Search for the cell housing the specified text and yield its (X, Y) center coordinate. 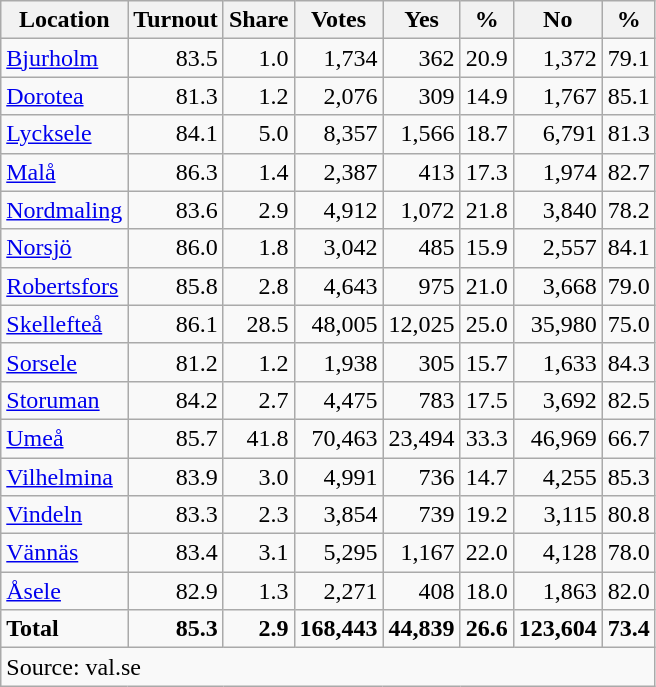
4,255 (558, 477)
8,357 (338, 134)
Åsele (64, 591)
123,604 (558, 629)
82.9 (176, 591)
83.5 (176, 58)
Sorsele (64, 362)
28.5 (258, 324)
83.4 (176, 553)
1.8 (258, 248)
86.1 (176, 324)
4,643 (338, 286)
736 (422, 477)
48,005 (338, 324)
22.0 (486, 553)
82.7 (628, 172)
3.0 (258, 477)
309 (422, 96)
83.9 (176, 477)
82.5 (628, 400)
Lycksele (64, 134)
Vännäs (64, 553)
3,840 (558, 210)
362 (422, 58)
2.8 (258, 286)
783 (422, 400)
6,791 (558, 134)
85.7 (176, 438)
20.9 (486, 58)
413 (422, 172)
83.3 (176, 515)
2,557 (558, 248)
1,167 (422, 553)
21.0 (486, 286)
408 (422, 591)
5,295 (338, 553)
Skellefteå (64, 324)
739 (422, 515)
19.2 (486, 515)
1,863 (558, 591)
1.4 (258, 172)
Robertsfors (64, 286)
2.7 (258, 400)
83.6 (176, 210)
975 (422, 286)
1,974 (558, 172)
1,633 (558, 362)
4,912 (338, 210)
Location (64, 20)
2,387 (338, 172)
73.4 (628, 629)
79.0 (628, 286)
No (558, 20)
Storuman (64, 400)
2,271 (338, 591)
81.2 (176, 362)
1.3 (258, 591)
4,475 (338, 400)
1,938 (338, 362)
Source: val.se (328, 667)
84.3 (628, 362)
Votes (338, 20)
17.3 (486, 172)
21.8 (486, 210)
1.0 (258, 58)
3.1 (258, 553)
86.0 (176, 248)
86.3 (176, 172)
14.9 (486, 96)
23,494 (422, 438)
17.5 (486, 400)
485 (422, 248)
80.8 (628, 515)
1,072 (422, 210)
1,566 (422, 134)
Malå (64, 172)
1,734 (338, 58)
3,692 (558, 400)
2,076 (338, 96)
Vindeln (64, 515)
Share (258, 20)
Vilhelmina (64, 477)
1,372 (558, 58)
1,767 (558, 96)
79.1 (628, 58)
84.2 (176, 400)
46,969 (558, 438)
3,668 (558, 286)
Norsjö (64, 248)
66.7 (628, 438)
Dorotea (64, 96)
15.7 (486, 362)
Turnout (176, 20)
4,128 (558, 553)
Yes (422, 20)
2.3 (258, 515)
82.0 (628, 591)
18.0 (486, 591)
12,025 (422, 324)
78.0 (628, 553)
41.8 (258, 438)
168,443 (338, 629)
44,839 (422, 629)
35,980 (558, 324)
305 (422, 362)
18.7 (486, 134)
Umeå (64, 438)
15.9 (486, 248)
3,042 (338, 248)
Nordmaling (64, 210)
14.7 (486, 477)
85.8 (176, 286)
78.2 (628, 210)
5.0 (258, 134)
85.1 (628, 96)
3,115 (558, 515)
75.0 (628, 324)
3,854 (338, 515)
4,991 (338, 477)
70,463 (338, 438)
33.3 (486, 438)
Bjurholm (64, 58)
26.6 (486, 629)
Total (64, 629)
25.0 (486, 324)
